From the cell containing the given text, extract its center point as (X, Y) coordinate. 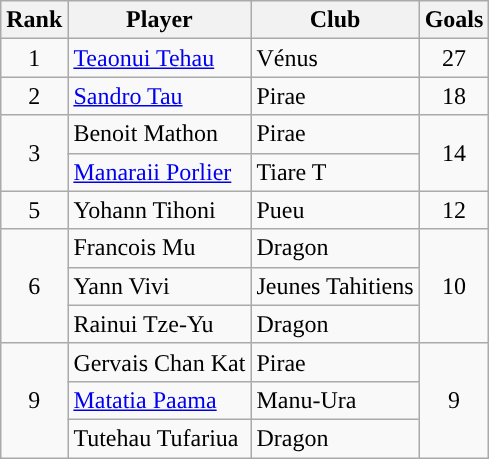
3 (34, 153)
Rank (34, 20)
Rainui Tze-Yu (160, 324)
14 (454, 153)
Jeunes Tahitiens (335, 286)
2 (34, 96)
27 (454, 58)
Club (335, 20)
Teaonui Tehau (160, 58)
Gervais Chan Kat (160, 362)
Francois Mu (160, 248)
18 (454, 96)
Goals (454, 20)
Vénus (335, 58)
Matatia Paama (160, 400)
10 (454, 286)
Tutehau Tufariua (160, 438)
Player (160, 20)
Benoit Mathon (160, 134)
Yohann Tihoni (160, 210)
Yann Vivi (160, 286)
Tiare T (335, 172)
Manaraii Porlier (160, 172)
1 (34, 58)
5 (34, 210)
Sandro Tau (160, 96)
Pueu (335, 210)
6 (34, 286)
12 (454, 210)
Manu-Ura (335, 400)
